Provide the (X, Y) coordinate of the cell's center where the given text is located.  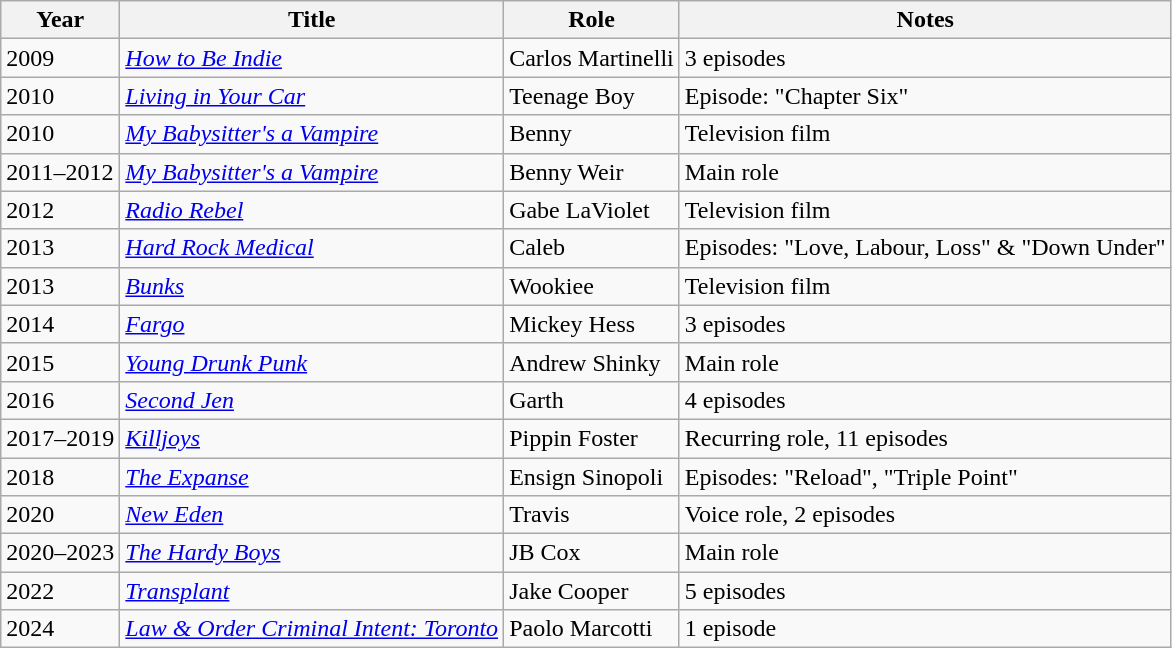
2018 (60, 477)
2011–2012 (60, 172)
2016 (60, 400)
Benny Weir (592, 172)
Ensign Sinopoli (592, 477)
Episodes: "Love, Labour, Loss" & "Down Under" (925, 248)
Teenage Boy (592, 96)
2017–2019 (60, 438)
Carlos Martinelli (592, 58)
Killjoys (312, 438)
Wookiee (592, 286)
Episodes: "Reload", "Triple Point" (925, 477)
2015 (60, 362)
2012 (60, 210)
Fargo (312, 324)
Recurring role, 11 episodes (925, 438)
4 episodes (925, 400)
Travis (592, 515)
5 episodes (925, 591)
How to Be Indie (312, 58)
2020–2023 (60, 553)
Role (592, 20)
Young Drunk Punk (312, 362)
Bunks (312, 286)
Title (312, 20)
Law & Order Criminal Intent: Toronto (312, 629)
2014 (60, 324)
Notes (925, 20)
2020 (60, 515)
2024 (60, 629)
Garth (592, 400)
Living in Your Car (312, 96)
The Expanse (312, 477)
Radio Rebel (312, 210)
The Hardy Boys (312, 553)
Benny (592, 134)
2022 (60, 591)
Year (60, 20)
JB Cox (592, 553)
Jake Cooper (592, 591)
Caleb (592, 248)
Hard Rock Medical (312, 248)
Episode: "Chapter Six" (925, 96)
New Eden (312, 515)
Voice role, 2 episodes (925, 515)
2009 (60, 58)
Andrew Shinky (592, 362)
Second Jen (312, 400)
Pippin Foster (592, 438)
Gabe LaViolet (592, 210)
Mickey Hess (592, 324)
Paolo Marcotti (592, 629)
1 episode (925, 629)
Transplant (312, 591)
